Identify which cell holds the provided text, then report its [X, Y] central coordinate. 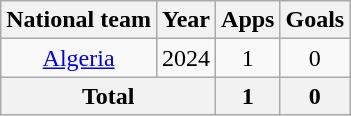
Year [186, 20]
National team [79, 20]
Total [108, 96]
Algeria [79, 58]
Goals [315, 20]
Apps [248, 20]
2024 [186, 58]
